Search for the cell housing the specified text and yield its (x, y) center coordinate. 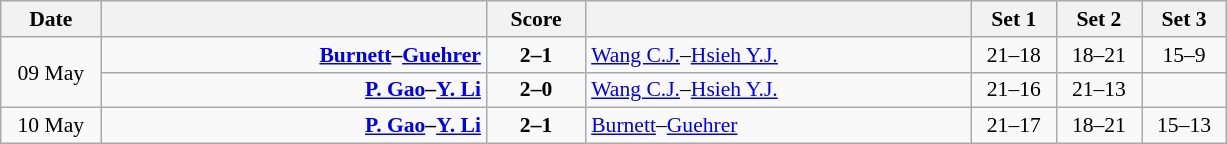
2–0 (536, 90)
10 May (51, 126)
Score (536, 19)
21–16 (1014, 90)
Set 3 (1184, 19)
Set 1 (1014, 19)
21–17 (1014, 126)
15–13 (1184, 126)
15–9 (1184, 55)
21–13 (1098, 90)
21–18 (1014, 55)
Date (51, 19)
Set 2 (1098, 19)
09 May (51, 72)
